For the text-containing cell, return its midpoint in (X, Y) coordinate format. 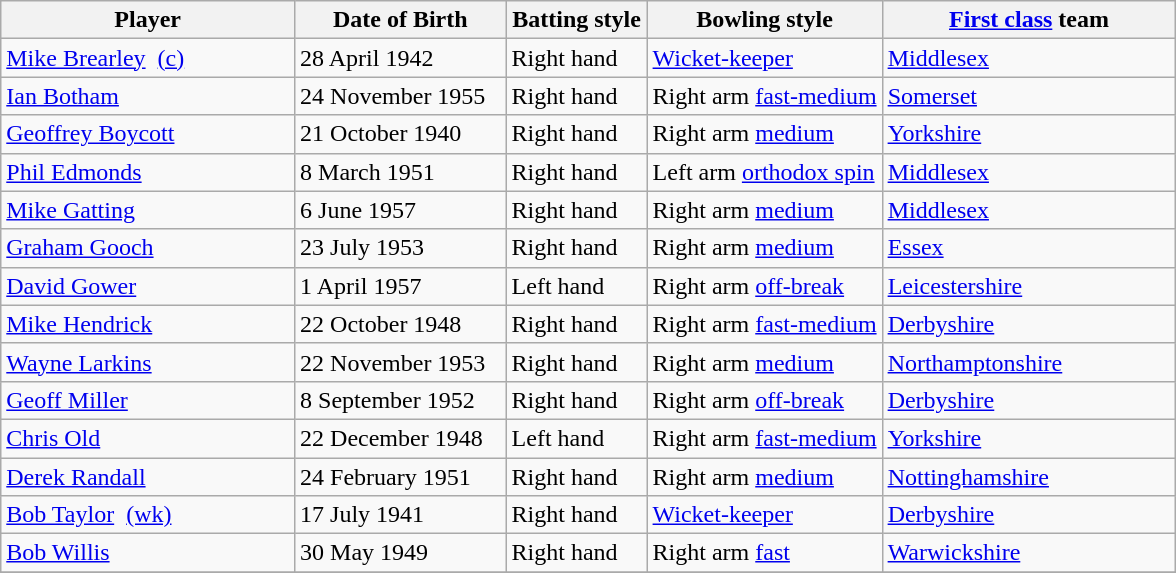
Wayne Larkins (148, 362)
1 April 1957 (401, 286)
22 December 1948 (401, 438)
Right arm fast (764, 553)
28 April 1942 (401, 58)
Nottinghamshire (1029, 477)
Phil Edmonds (148, 172)
Leicestershire (1029, 286)
Ian Botham (148, 96)
Mike Hendrick (148, 324)
Player (148, 20)
Bob Willis (148, 553)
Date of Birth (401, 20)
Derek Randall (148, 477)
Bowling style (764, 20)
Mike Gatting (148, 210)
Geoffrey Boycott (148, 134)
21 October 1940 (401, 134)
Chris Old (148, 438)
Somerset (1029, 96)
24 February 1951 (401, 477)
Northamptonshire (1029, 362)
First class team (1029, 20)
Left arm orthodox spin (764, 172)
Batting style (576, 20)
17 July 1941 (401, 515)
Graham Gooch (148, 248)
22 November 1953 (401, 362)
30 May 1949 (401, 553)
Essex (1029, 248)
Bob Taylor (wk) (148, 515)
Mike Brearley (c) (148, 58)
23 July 1953 (401, 248)
24 November 1955 (401, 96)
8 September 1952 (401, 400)
Geoff Miller (148, 400)
22 October 1948 (401, 324)
David Gower (148, 286)
Warwickshire (1029, 553)
8 March 1951 (401, 172)
6 June 1957 (401, 210)
